Scan for the cell matching the given text and deliver its (x, y) coordinate at center. 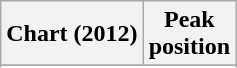
Peakposition (189, 34)
Chart (2012) (72, 34)
